Output the [x, y] coordinate of the center of the cell containing the given text.  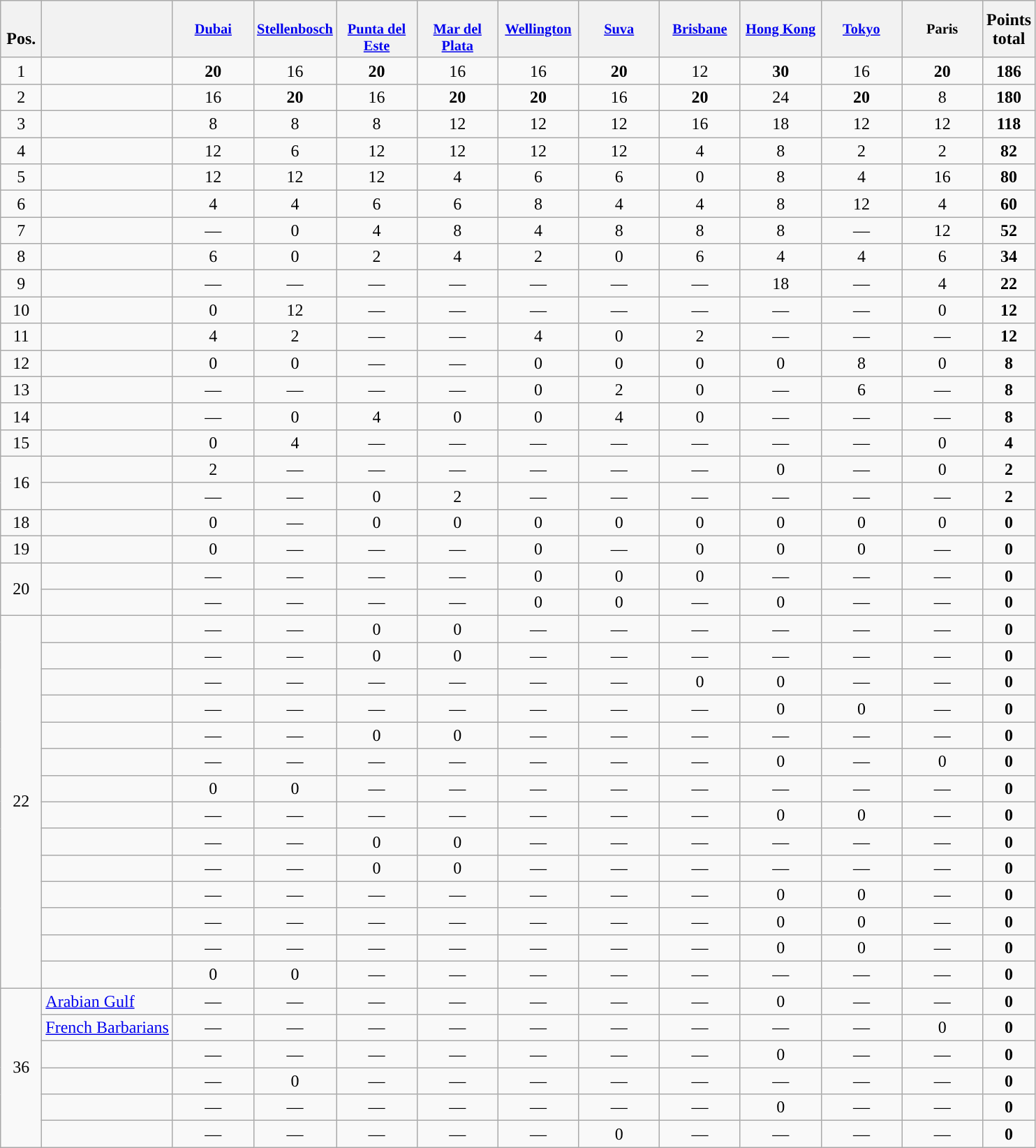
3 [21, 124]
Mar del Plata [457, 29]
14 [21, 416]
19 [21, 550]
Hong Kong [780, 29]
82 [1009, 151]
80 [1009, 177]
Pos. [21, 29]
13 [21, 390]
French Barbarians [108, 1028]
30 [780, 71]
180 [1009, 97]
10 [21, 310]
1 [21, 71]
15 [21, 443]
7 [21, 230]
186 [1009, 71]
Arabian Gulf [108, 1001]
Pointstotal [1009, 29]
Dubai [213, 29]
34 [1009, 257]
118 [1009, 124]
52 [1009, 230]
5 [21, 177]
Wellington [538, 29]
Stellenbosch [295, 29]
Tokyo [861, 29]
Punta del Este [377, 29]
36 [21, 1068]
Paris [942, 29]
9 [21, 284]
11 [21, 337]
Suva [619, 29]
Brisbane [700, 29]
60 [1009, 204]
24 [780, 97]
